From the cell containing the given text, extract its center point as (X, Y) coordinate. 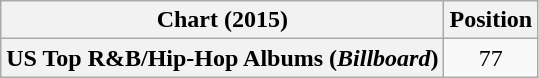
77 (491, 58)
US Top R&B/Hip-Hop Albums (Billboard) (222, 58)
Chart (2015) (222, 20)
Position (491, 20)
